Pinpoint the cell where the given text exists, returning its (X, Y) midpoint coordinate. 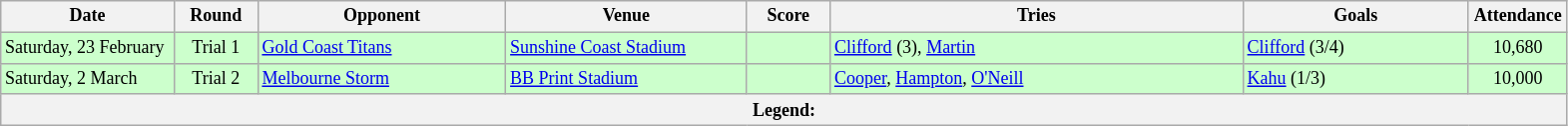
Date (88, 16)
Gold Coast Titans (381, 48)
Attendance (1517, 16)
Trial 2 (216, 78)
Saturday, 23 February (88, 48)
10,000 (1517, 78)
Sunshine Coast Stadium (627, 48)
Score (788, 16)
Opponent (381, 16)
Cooper, Hampton, O'Neill (1037, 78)
Round (216, 16)
Goals (1355, 16)
Kahu (1/3) (1355, 78)
10,680 (1517, 48)
Tries (1037, 16)
Clifford (3), Martin (1037, 48)
Legend: (784, 110)
Melbourne Storm (381, 78)
Saturday, 2 March (88, 78)
BB Print Stadium (627, 78)
Venue (627, 16)
Clifford (3/4) (1355, 48)
Trial 1 (216, 48)
